Output the (x, y) coordinate of the center of the cell containing the given text.  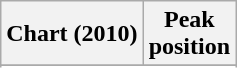
Chart (2010) (72, 34)
Peakposition (189, 34)
